Capture the cell that displays the provided text and extract its [x, y] central coordinate. 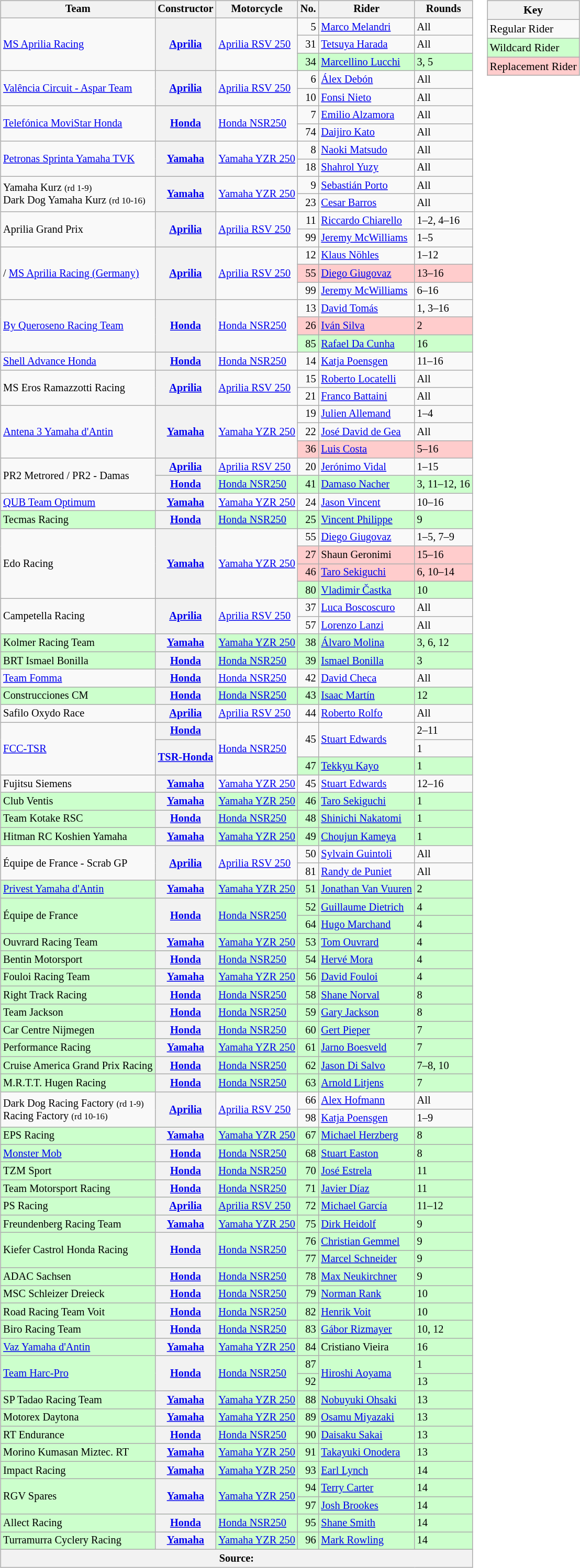
7–8, 10 [444, 1065]
82 [308, 1312]
68 [308, 1153]
Gary Jackson [366, 1013]
Tetsuya Harada [366, 44]
75 [308, 1224]
Construcciones CM [77, 696]
Performance Racing [77, 1048]
19 [308, 414]
77 [308, 1259]
David Tomás [366, 309]
50 [308, 854]
Motorcycle [256, 9]
58 [308, 995]
Hugo Marchand [366, 925]
Ismael Bonilla [366, 661]
Luis Costa [366, 449]
Marcellino Lucchi [366, 62]
Campetella Racing [77, 616]
Klaus Nöhles [366, 256]
Javier Díaz [366, 1189]
David Fouloi [366, 978]
M.R.T.T. Hugen Racing [77, 1083]
Dirk Heidolf [366, 1224]
RGV Spares [77, 1497]
Jonathan Van Vuuren [366, 889]
1–5 [444, 238]
Freundenberg Racing Team [77, 1224]
84 [308, 1347]
67 [308, 1136]
Daisaku Sakai [366, 1435]
Key [533, 10]
85 [308, 344]
PS Racing [77, 1206]
QUB Team Optimum [77, 502]
Team Motorsport Racing [77, 1189]
Petronas Sprinta Yamaha TVK [77, 159]
Marco Melandri [366, 27]
Valência Circuit - Aspar Team [77, 88]
1–12 [444, 256]
87 [308, 1365]
Bentin Motorsport [77, 960]
52 [308, 907]
23 [308, 203]
15–16 [444, 555]
Rider [366, 9]
3 [444, 661]
56 [308, 978]
Shinichi Nakatomi [366, 819]
Vincent Philippe [366, 520]
Équipe de France [77, 915]
Tom Ouvrard [366, 942]
Privest Yamaha d'Antin [77, 889]
61 [308, 1048]
Roberto Locatelli [366, 379]
Tekkyu Kayo [366, 766]
Dark Dog Racing Factory (rd 1-9)Racing Factory (rd 10-16) [77, 1109]
Team [77, 9]
Turramurra Cyclery Racing [77, 1541]
Stuart Easton [366, 1153]
44 [308, 713]
1–4 [444, 414]
Fouloi Racing Team [77, 978]
Team Fomma [77, 678]
Shahrol Yuzy [366, 168]
48 [308, 819]
15 [308, 379]
34 [308, 62]
Hervé Mora [366, 960]
Isaac Martín [366, 696]
Hitman RC Koshien Yamaha [77, 836]
Aprilia Grand Prix [77, 229]
Shane Smith [366, 1523]
89 [308, 1417]
Lorenzo Lanzi [366, 626]
78 [308, 1277]
MS Aprilia Racing [77, 44]
21 [308, 396]
1, 3–16 [444, 309]
6–16 [444, 291]
Earl Lynch [366, 1470]
27 [308, 555]
49 [308, 836]
Safilo Oxydo Race [77, 713]
RT Endurance [77, 1435]
José David de Gea [366, 431]
EPS Racing [77, 1136]
Christian Gemmel [366, 1242]
Takayuki Onodera [366, 1452]
Guillaume Dietrich [366, 907]
Motorex Daytona [77, 1417]
Edo Racing [77, 564]
Terry Carter [366, 1488]
42 [308, 678]
Gert Pieper [366, 1030]
Damaso Nacher [366, 484]
Riccardo Chiarello [366, 221]
/ MS Aprilia Racing (Germany) [77, 273]
98 [308, 1118]
31 [308, 44]
Kiefer Castrol Honda Racing [77, 1250]
20 [308, 467]
Antena 3 Yamaha d'Antin [77, 432]
18 [308, 168]
43 [308, 696]
Yamaha Kurz (rd 1-9)Dark Dog Yamaha Kurz (rd 10-16) [77, 194]
Fujitsu Siemens [77, 784]
92 [308, 1382]
Impact Racing [77, 1470]
Car Centre Nijmegen [77, 1030]
Mark Rowling [366, 1541]
93 [308, 1470]
Replacement Rider [533, 66]
6 [308, 79]
Road Racing Team Voit [77, 1312]
Shane Norval [366, 995]
3, 6, 12 [444, 643]
11–16 [444, 361]
Emilio Alzamora [366, 115]
By Queroseno Racing Team [77, 326]
Cesar Barros [366, 203]
Rafael Da Cunha [366, 344]
10–16 [444, 502]
12–16 [444, 784]
3, 5 [444, 62]
Kolmer Racing Team [77, 643]
66 [308, 1100]
24 [308, 502]
Jason Di Salvo [366, 1065]
Álvaro Molina [366, 643]
37 [308, 608]
22 [308, 431]
No. [308, 9]
TSR-Honda [185, 757]
1–9 [444, 1118]
Jerónimo Vidal [366, 467]
Josh Brookes [366, 1505]
MS Eros Ramazzotti Racing [77, 387]
Monster Mob [77, 1153]
Tecmas Racing [77, 520]
51 [308, 889]
10, 12 [444, 1330]
Michael Herzberg [366, 1136]
Constructor [185, 9]
José Estrela [366, 1171]
3, 11–12, 16 [444, 484]
Randy de Puniet [366, 872]
Équipe de France - Scrab GP [77, 863]
76 [308, 1242]
Fonsi Nieto [366, 97]
MSC Schleizer Dreieck [77, 1294]
53 [308, 942]
25 [308, 520]
54 [308, 960]
Wildcard Rider [533, 48]
63 [308, 1083]
59 [308, 1013]
Hiroshi Aoyama [366, 1373]
Source: [237, 1558]
81 [308, 872]
David Checa [366, 678]
Shaun Geronimi [366, 555]
1–5, 7–9 [444, 537]
Regular Rider [533, 29]
79 [308, 1294]
41 [308, 484]
Team Jackson [77, 1013]
97 [308, 1505]
83 [308, 1330]
95 [308, 1523]
Luca Boscoscuro [366, 608]
62 [308, 1065]
Club Ventis [77, 801]
71 [308, 1189]
6, 10–14 [444, 573]
Daijiro Kato [366, 132]
Shell Advance Honda [77, 361]
FCC-TSR [77, 749]
Right Track Racing [77, 995]
SP Tadao Racing Team [77, 1400]
Jason Vincent [366, 502]
BRT Ismael Bonilla [77, 661]
Team Harc-Pro [77, 1373]
Naoki Matsudo [366, 150]
Julien Allemand [366, 414]
64 [308, 925]
11–12 [444, 1206]
ADAC Sachsen [77, 1277]
96 [308, 1541]
60 [308, 1030]
Roberto Rolfo [366, 713]
Rounds [444, 9]
Max Neukirchner [366, 1277]
1–2, 4–16 [444, 221]
TZM Sport [77, 1171]
Sebastián Porto [366, 185]
70 [308, 1171]
Alex Hofmann [366, 1100]
Jarno Boesveld [366, 1048]
Michael García [366, 1206]
36 [308, 449]
Henrik Voit [366, 1312]
Gábor Rizmayer [366, 1330]
PR2 Metrored / PR2 - Damas [77, 476]
Álex Debón [366, 79]
13–16 [444, 273]
91 [308, 1452]
47 [308, 766]
Norman Rank [366, 1294]
Arnold Litjens [366, 1083]
Nobuyuki Ohsaki [366, 1400]
94 [308, 1488]
72 [308, 1206]
Cristiano Vieira [366, 1347]
Vaz Yamaha d'Antin [77, 1347]
39 [308, 661]
90 [308, 1435]
88 [308, 1400]
Morino Kumasan Miztec. RT [77, 1452]
Allect Racing [77, 1523]
Telefónica MoviStar Honda [77, 123]
Vladimir Častka [366, 590]
57 [308, 626]
Franco Battaini [366, 396]
26 [308, 326]
80 [308, 590]
74 [308, 132]
Team Kotake RSC [77, 819]
Sylvain Guintoli [366, 854]
Marcel Schneider [366, 1259]
Cruise America Grand Prix Racing [77, 1065]
1–15 [444, 467]
Osamu Miyazaki [366, 1417]
Choujun Kameya [366, 836]
5 [308, 27]
Biro Racing Team [77, 1330]
Ouvrard Racing Team [77, 942]
5–16 [444, 449]
38 [308, 643]
Iván Silva [366, 326]
2–11 [444, 731]
